Scan for the cell matching the given text and deliver its [x, y] coordinate at center. 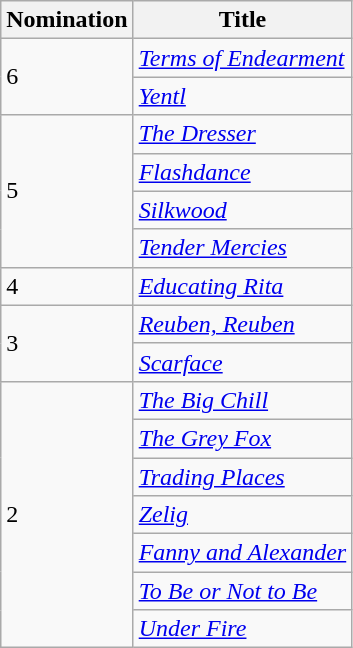
Trading Places [242, 477]
6 [67, 77]
The Big Chill [242, 400]
To Be or Not to Be [242, 591]
The Dresser [242, 134]
Reuben, Reuben [242, 324]
Scarface [242, 362]
2 [67, 514]
Yentl [242, 96]
5 [67, 191]
Zelig [242, 515]
Fanny and Alexander [242, 553]
Under Fire [242, 629]
The Grey Fox [242, 438]
Nomination [67, 20]
4 [67, 286]
Terms of Endearment [242, 58]
Title [242, 20]
Flashdance [242, 172]
3 [67, 343]
Educating Rita [242, 286]
Tender Mercies [242, 248]
Silkwood [242, 210]
